Locate the cell with the specified text and output its (X, Y) center coordinate. 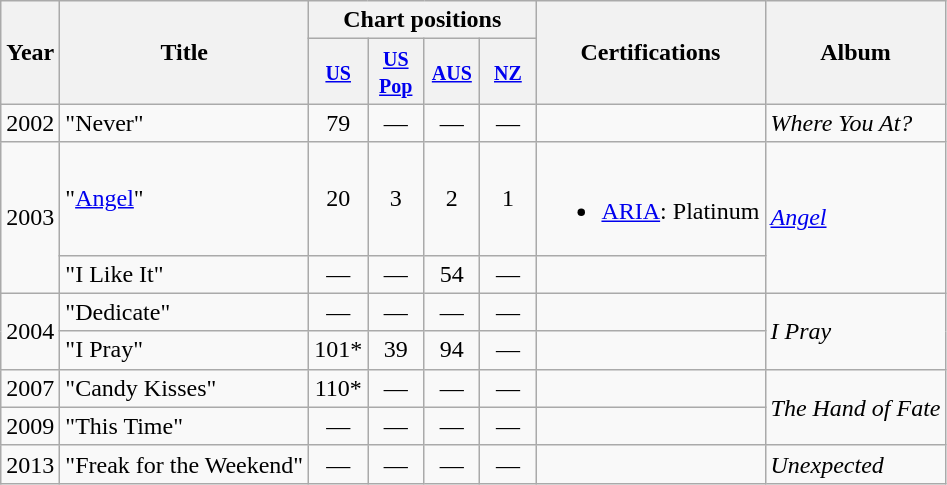
79 (338, 123)
Where You At? (856, 123)
39 (396, 350)
"Candy Kisses" (184, 388)
Angel (856, 218)
US (338, 72)
3 (396, 198)
"Freak for the Weekend" (184, 464)
2 (452, 198)
"Dedicate" (184, 312)
Year (30, 52)
Title (184, 52)
2009 (30, 426)
"I Pray" (184, 350)
I Pray (856, 331)
Unexpected (856, 464)
94 (452, 350)
54 (452, 274)
"This Time" (184, 426)
US Pop (396, 72)
"I Like It" (184, 274)
20 (338, 198)
NZ (508, 72)
Chart positions (422, 20)
2007 (30, 388)
101* (338, 350)
110* (338, 388)
"Angel" (184, 198)
AUS (452, 72)
Album (856, 52)
2004 (30, 331)
2003 (30, 218)
1 (508, 198)
"Never" (184, 123)
2002 (30, 123)
ARIA: Platinum (650, 198)
The Hand of Fate (856, 407)
2013 (30, 464)
Certifications (650, 52)
